Return (x, y) of the center of cell containing provided text 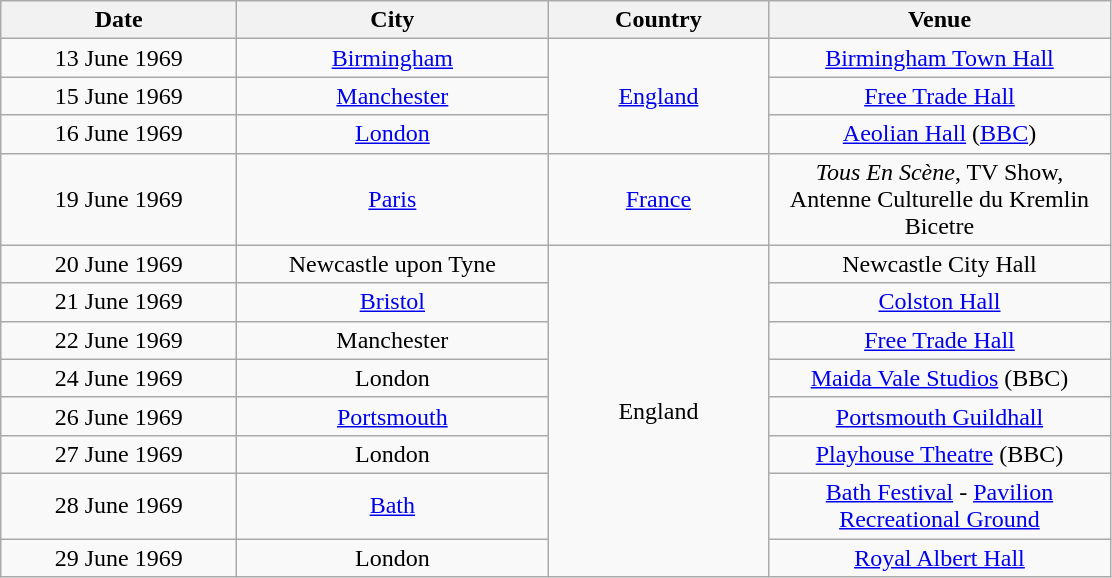
28 June 1969 (119, 506)
Portsmouth Guildhall (940, 416)
France (658, 199)
Venue (940, 20)
Newcastle City Hall (940, 264)
Aeolian Hall (BBC) (940, 134)
Portsmouth (392, 416)
Maida Vale Studios (BBC) (940, 378)
Bath (392, 506)
29 June 1969 (119, 557)
27 June 1969 (119, 454)
Birmingham (392, 58)
Playhouse Theatre (BBC) (940, 454)
26 June 1969 (119, 416)
Tous En Scène, TV Show, Antenne Culturelle du Kremlin Bicetre (940, 199)
City (392, 20)
22 June 1969 (119, 340)
Bath Festival - Pavilion Recreational Ground (940, 506)
24 June 1969 (119, 378)
15 June 1969 (119, 96)
Paris (392, 199)
Country (658, 20)
20 June 1969 (119, 264)
21 June 1969 (119, 302)
Royal Albert Hall (940, 557)
Date (119, 20)
16 June 1969 (119, 134)
19 June 1969 (119, 199)
Colston Hall (940, 302)
13 June 1969 (119, 58)
Birmingham Town Hall (940, 58)
Newcastle upon Tyne (392, 264)
Bristol (392, 302)
